From the cell containing the given text, extract its center point as (x, y) coordinate. 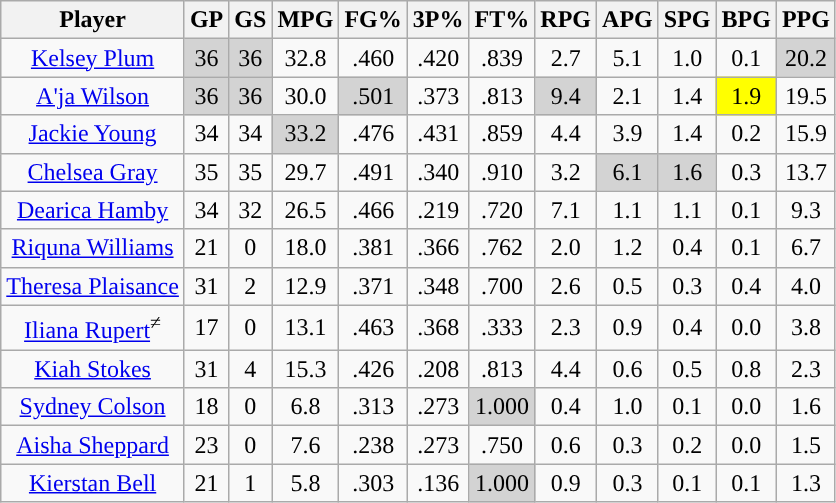
5.1 (628, 58)
.371 (373, 286)
3.8 (806, 328)
GP (206, 20)
.501 (373, 96)
.910 (502, 172)
7.1 (566, 210)
.466 (373, 210)
1.5 (806, 445)
3.9 (628, 134)
.340 (438, 172)
19.5 (806, 96)
2 (250, 286)
20.2 (806, 58)
1.2 (628, 248)
Riquna Williams (93, 248)
2.0 (566, 248)
18 (206, 407)
.476 (373, 134)
26.5 (306, 210)
3.2 (566, 172)
APG (628, 20)
.381 (373, 248)
.859 (502, 134)
Sydney Colson (93, 407)
23 (206, 445)
GS (250, 20)
.303 (373, 483)
2.6 (566, 286)
.238 (373, 445)
Kiah Stokes (93, 369)
29.7 (306, 172)
RPG (566, 20)
PPG (806, 20)
.333 (502, 328)
BPG (746, 20)
5.8 (306, 483)
.463 (373, 328)
6.7 (806, 248)
FT% (502, 20)
Jackie Young (93, 134)
FG% (373, 20)
.219 (438, 210)
.720 (502, 210)
.426 (373, 369)
.839 (502, 58)
4.0 (806, 286)
.491 (373, 172)
.136 (438, 483)
9.3 (806, 210)
15.9 (806, 134)
.366 (438, 248)
6.1 (628, 172)
A'ja Wilson (93, 96)
18.0 (306, 248)
.373 (438, 96)
Kelsey Plum (93, 58)
.460 (373, 58)
2.7 (566, 58)
3P% (438, 20)
13.1 (306, 328)
1 (250, 483)
15.3 (306, 369)
.431 (438, 134)
32 (250, 210)
12.9 (306, 286)
.368 (438, 328)
Player (93, 20)
.313 (373, 407)
30.0 (306, 96)
13.7 (806, 172)
32.8 (306, 58)
Theresa Plaisance (93, 286)
2.1 (628, 96)
.348 (438, 286)
.750 (502, 445)
.700 (502, 286)
33.2 (306, 134)
7.6 (306, 445)
.762 (502, 248)
0.8 (746, 369)
1.9 (746, 96)
Aisha Sheppard (93, 445)
Dearica Hamby (93, 210)
MPG (306, 20)
6.8 (306, 407)
1.3 (806, 483)
Chelsea Gray (93, 172)
9.4 (566, 96)
4 (250, 369)
Iliana Rupert≠ (93, 328)
SPG (687, 20)
Kierstan Bell (93, 483)
17 (206, 328)
.420 (438, 58)
.208 (438, 369)
